Identify which cell holds the provided text, then report its (x, y) central coordinate. 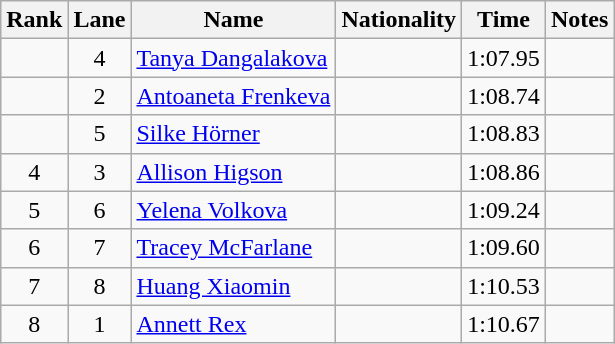
Allison Higson (234, 172)
Notes (579, 20)
Huang Xiaomin (234, 286)
Tanya Dangalakova (234, 58)
1:10.53 (504, 286)
1:09.60 (504, 248)
Nationality (399, 20)
1:08.83 (504, 134)
Time (504, 20)
1 (100, 324)
Lane (100, 20)
1:07.95 (504, 58)
Silke Hörner (234, 134)
Tracey McFarlane (234, 248)
3 (100, 172)
Yelena Volkova (234, 210)
1:08.86 (504, 172)
Annett Rex (234, 324)
2 (100, 96)
Antoaneta Frenkeva (234, 96)
1:09.24 (504, 210)
Name (234, 20)
1:10.67 (504, 324)
Rank (34, 20)
1:08.74 (504, 96)
